For the text-containing cell, return its midpoint in (X, Y) coordinate format. 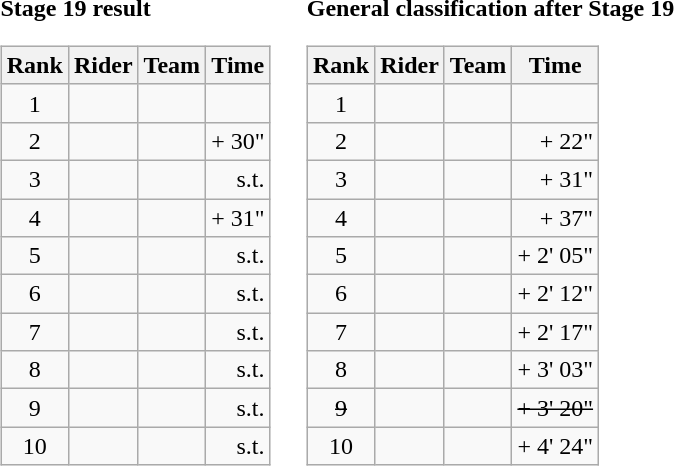
+ 37" (556, 217)
+ 3' 20" (556, 408)
+ 2' 12" (556, 294)
+ 3' 03" (556, 370)
+ 4' 24" (556, 446)
+ 22" (556, 141)
+ 30" (238, 141)
+ 2' 17" (556, 332)
+ 2' 05" (556, 256)
